Detect which cell encompasses the target text, then output its [X, Y] center coordinate. 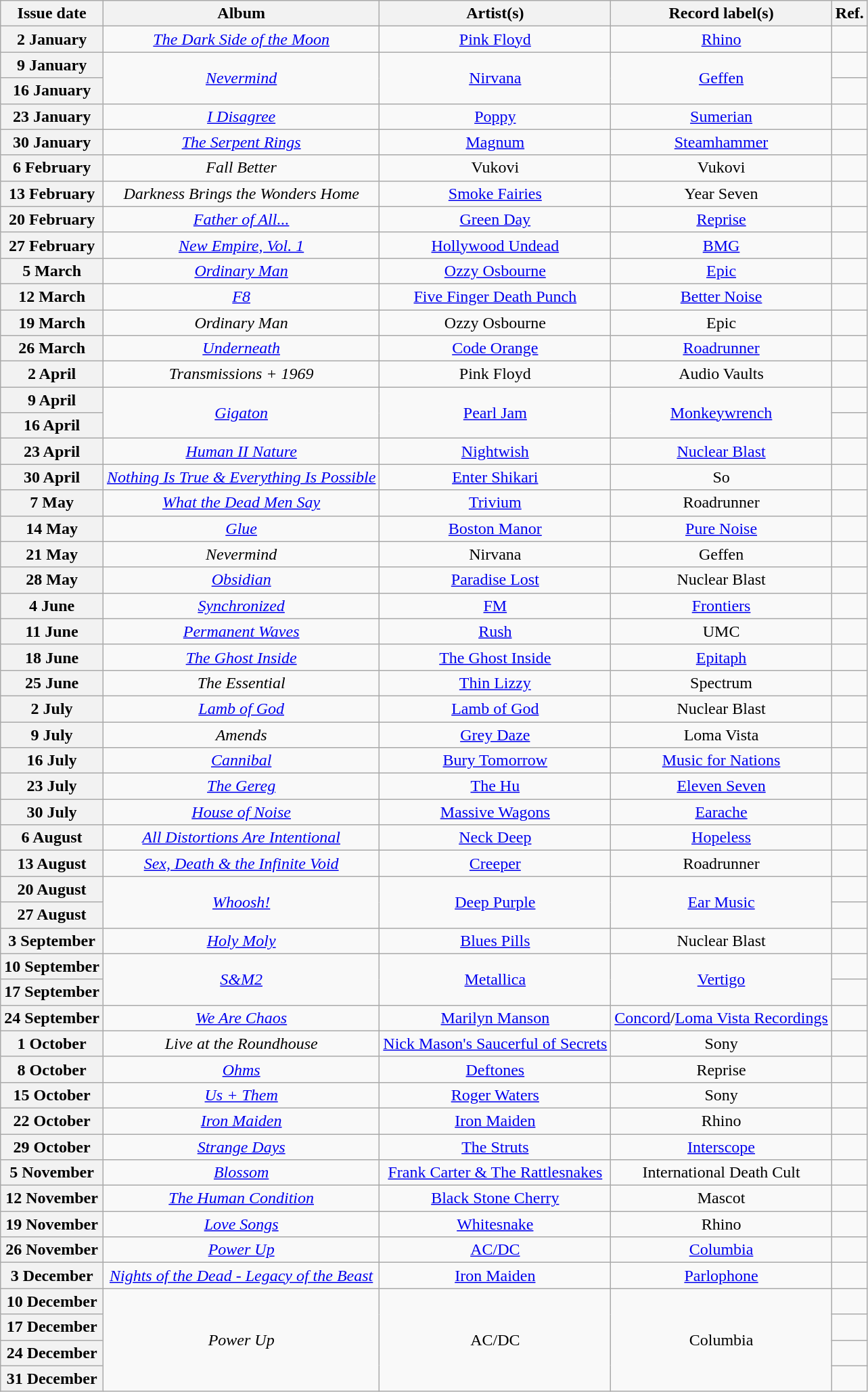
Five Finger Death Punch [495, 296]
23 April [52, 451]
12 March [52, 296]
13 August [52, 863]
House of Noise [241, 812]
3 September [52, 941]
Interscope [721, 1147]
19 March [52, 323]
Frank Carter & The Rattlesnakes [495, 1173]
25 June [52, 683]
8 October [52, 1069]
Whitesnake [495, 1224]
So [721, 477]
Marilyn Manson [495, 1018]
Better Noise [721, 296]
Grey Daze [495, 734]
Human II Nature [241, 451]
2 January [52, 39]
Obsidian [241, 580]
BMG [721, 245]
15 October [52, 1095]
27 February [52, 245]
Whoosh! [241, 902]
International Death Cult [721, 1173]
16 January [52, 91]
Gigaton [241, 413]
The Human Condition [241, 1198]
14 May [52, 529]
9 April [52, 400]
4 June [52, 606]
Thin Lizzy [495, 683]
17 September [52, 992]
Audio Vaults [721, 374]
Massive Wagons [495, 812]
26 November [52, 1250]
Father of All... [241, 219]
Pure Noise [721, 529]
17 December [52, 1327]
Monkeywrench [721, 413]
Amends [241, 734]
18 June [52, 657]
Record label(s) [721, 14]
FM [495, 606]
Strange Days [241, 1147]
26 March [52, 349]
Ear Music [721, 902]
11 June [52, 631]
All Distortions Are Intentional [241, 838]
Blues Pills [495, 941]
12 November [52, 1198]
Spectrum [721, 683]
2 July [52, 709]
29 October [52, 1147]
Epitaph [721, 657]
16 July [52, 761]
3 December [52, 1276]
Boston Manor [495, 529]
5 November [52, 1173]
31 December [52, 1378]
1 October [52, 1043]
23 January [52, 116]
Year Seven [721, 194]
Smoke Fairies [495, 194]
F8 [241, 296]
Glue [241, 529]
22 October [52, 1121]
Holy Moly [241, 941]
9 January [52, 65]
Vertigo [721, 979]
Bury Tomorrow [495, 761]
The Hu [495, 786]
Creeper [495, 863]
Parlophone [721, 1276]
Fall Better [241, 168]
S&M2 [241, 979]
Green Day [495, 219]
Issue date [52, 14]
Sex, Death & the Infinite Void [241, 863]
Metallica [495, 979]
Underneath [241, 349]
The Serpent Rings [241, 142]
Nights of the Dead - Legacy of the Beast [241, 1276]
Nothing Is True & Everything Is Possible [241, 477]
Code Orange [495, 349]
30 January [52, 142]
13 February [52, 194]
Album [241, 14]
Ohms [241, 1069]
Darkness Brings the Wonders Home [241, 194]
The Struts [495, 1147]
30 July [52, 812]
Black Stone Cherry [495, 1198]
5 March [52, 271]
9 July [52, 734]
Pearl Jam [495, 413]
24 December [52, 1353]
Trivium [495, 503]
10 September [52, 966]
Eleven Seven [721, 786]
16 April [52, 426]
19 November [52, 1224]
Steamhammer [721, 142]
The Essential [241, 683]
Hollywood Undead [495, 245]
The Dark Side of the Moon [241, 39]
New Empire, Vol. 1 [241, 245]
Music for Nations [721, 761]
28 May [52, 580]
Nightwish [495, 451]
Blossom [241, 1173]
The Gereg [241, 786]
UMC [721, 631]
21 May [52, 554]
Frontiers [721, 606]
Nick Mason's Saucerful of Secrets [495, 1043]
20 August [52, 889]
Loma Vista [721, 734]
Permanent Waves [241, 631]
Ref. [850, 14]
Sumerian [721, 116]
Synchronized [241, 606]
Deftones [495, 1069]
6 August [52, 838]
We Are Chaos [241, 1018]
24 September [52, 1018]
20 February [52, 219]
Neck Deep [495, 838]
Deep Purple [495, 902]
Roger Waters [495, 1095]
Hopeless [721, 838]
27 August [52, 915]
Paradise Lost [495, 580]
6 February [52, 168]
Love Songs [241, 1224]
23 July [52, 786]
Cannibal [241, 761]
2 April [52, 374]
Magnum [495, 142]
Enter Shikari [495, 477]
30 April [52, 477]
Artist(s) [495, 14]
7 May [52, 503]
I Disagree [241, 116]
Concord/Loma Vista Recordings [721, 1018]
10 December [52, 1301]
What the Dead Men Say [241, 503]
Transmissions + 1969 [241, 374]
Us + Them [241, 1095]
Mascot [721, 1198]
Earache [721, 812]
Rush [495, 631]
Live at the Roundhouse [241, 1043]
Poppy [495, 116]
